Detect which cell encompasses the target text, then output its (x, y) center coordinate. 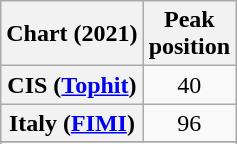
40 (189, 85)
96 (189, 123)
Italy (FIMI) (72, 123)
Peakposition (189, 34)
CIS (Tophit) (72, 85)
Chart (2021) (72, 34)
